Extract the (X, Y) coordinate from the center of the cell holding the provided text.  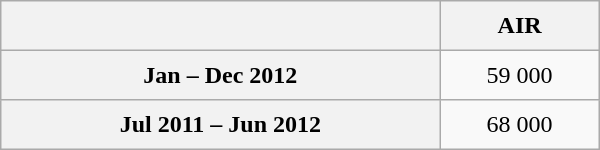
59 000 (520, 75)
68 000 (520, 125)
Jan – Dec 2012 (220, 75)
Jul 2011 – Jun 2012 (220, 125)
AIR (520, 26)
